Determine the (x, y) coordinate at the center of the cell enclosing the given text.  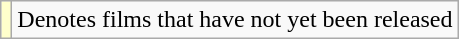
Denotes films that have not yet been released (235, 20)
